Detect which cell encompasses the target text, then output its (X, Y) center coordinate. 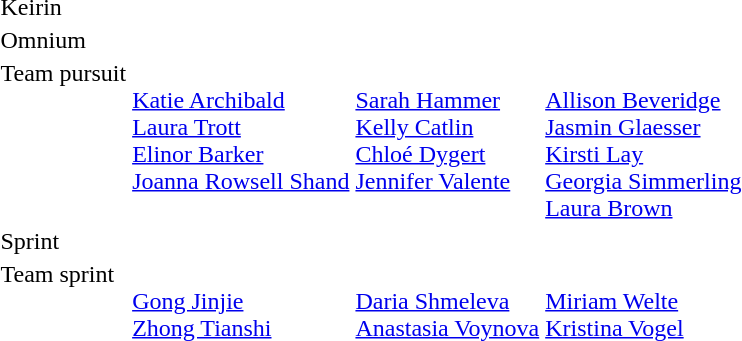
Katie ArchibaldLaura TrottElinor BarkerJoanna Rowsell Shand (241, 140)
Sarah HammerKelly CatlinChloé DygertJennifer Valente (448, 140)
